Determine the (x, y) coordinate at the center of the cell enclosing the given text.  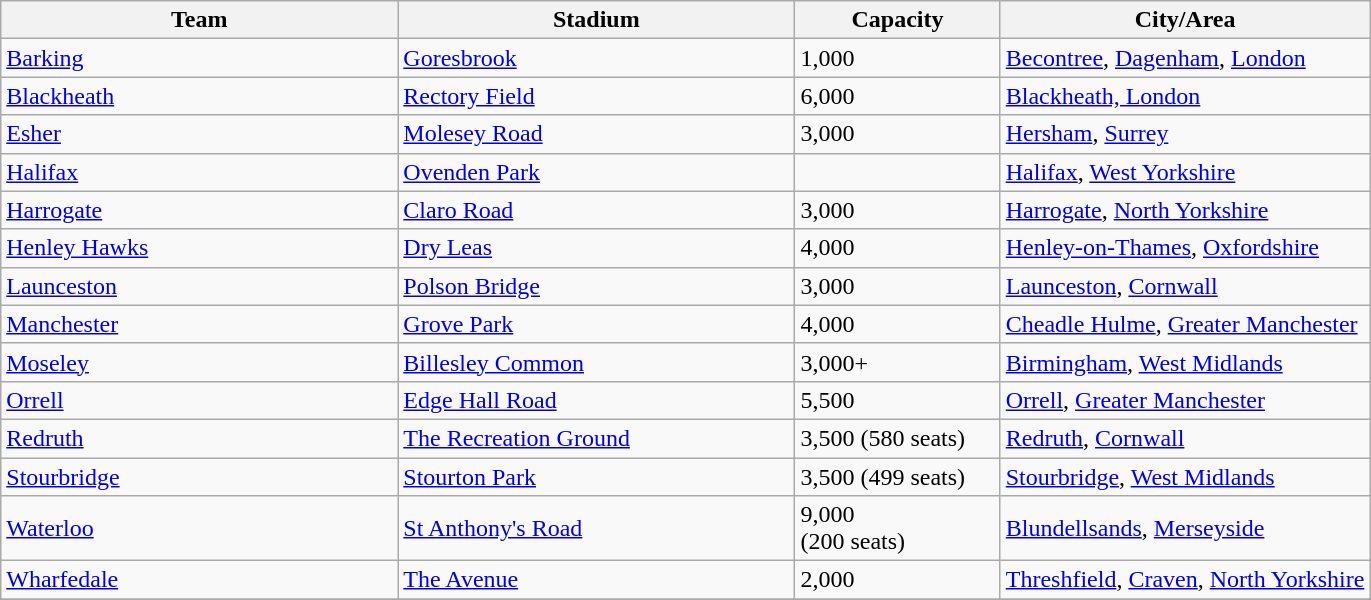
Esher (200, 134)
Launceston (200, 286)
Orrell (200, 400)
6,000 (898, 96)
Cheadle Hulme, Greater Manchester (1185, 324)
Capacity (898, 20)
Team (200, 20)
Blundellsands, Merseyside (1185, 528)
Grove Park (596, 324)
Manchester (200, 324)
Waterloo (200, 528)
Stadium (596, 20)
The Recreation Ground (596, 438)
Edge Hall Road (596, 400)
Barking (200, 58)
Henley Hawks (200, 248)
Birmingham, West Midlands (1185, 362)
3,500 (499 seats) (898, 477)
Redruth, Cornwall (1185, 438)
Goresbrook (596, 58)
Dry Leas (596, 248)
Stourbridge (200, 477)
Orrell, Greater Manchester (1185, 400)
Harrogate, North Yorkshire (1185, 210)
Stourton Park (596, 477)
Ovenden Park (596, 172)
City/Area (1185, 20)
1,000 (898, 58)
The Avenue (596, 580)
Stourbridge, West Midlands (1185, 477)
Molesey Road (596, 134)
Blackheath (200, 96)
2,000 (898, 580)
9,000(200 seats) (898, 528)
Wharfedale (200, 580)
3,000+ (898, 362)
Blackheath, London (1185, 96)
Harrogate (200, 210)
Polson Bridge (596, 286)
Halifax (200, 172)
Threshfield, Craven, North Yorkshire (1185, 580)
Moseley (200, 362)
St Anthony's Road (596, 528)
Billesley Common (596, 362)
Becontree, Dagenham, London (1185, 58)
Rectory Field (596, 96)
5,500 (898, 400)
Claro Road (596, 210)
3,500 (580 seats) (898, 438)
Halifax, West Yorkshire (1185, 172)
Launceston, Cornwall (1185, 286)
Henley-on-Thames, Oxfordshire (1185, 248)
Redruth (200, 438)
Hersham, Surrey (1185, 134)
